Return the (X, Y) coordinate for the center point of the cell that contains the specified text.  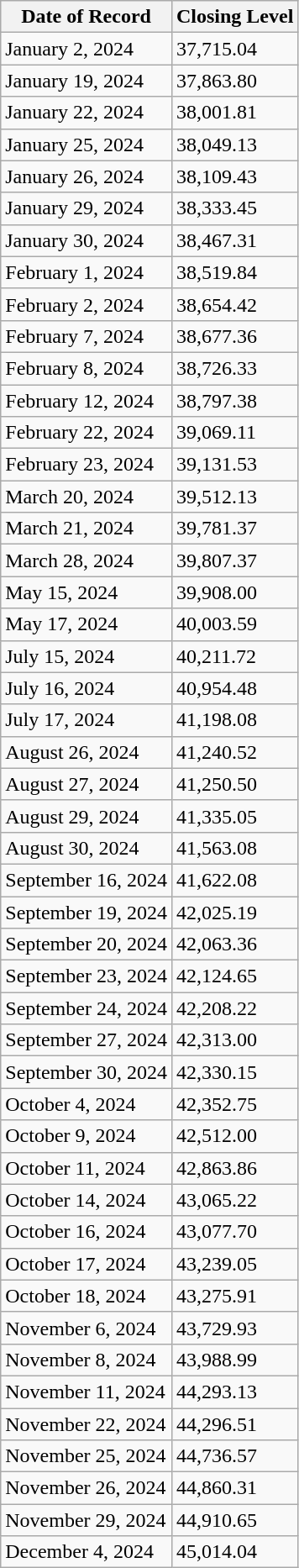
39,131.53 (234, 465)
January 30, 2024 (87, 240)
40,211.72 (234, 656)
41,335.05 (234, 816)
October 11, 2024 (87, 1168)
January 22, 2024 (87, 113)
43,729.93 (234, 1328)
November 8, 2024 (87, 1360)
October 4, 2024 (87, 1104)
November 26, 2024 (87, 1488)
May 17, 2024 (87, 624)
August 27, 2024 (87, 784)
July 16, 2024 (87, 688)
November 22, 2024 (87, 1424)
38,333.45 (234, 208)
November 25, 2024 (87, 1456)
43,239.05 (234, 1264)
October 9, 2024 (87, 1136)
39,908.00 (234, 592)
38,049.13 (234, 145)
February 22, 2024 (87, 433)
38,726.33 (234, 368)
40,003.59 (234, 624)
42,124.65 (234, 976)
38,654.42 (234, 304)
July 17, 2024 (87, 720)
February 2, 2024 (87, 304)
43,077.70 (234, 1232)
January 25, 2024 (87, 145)
39,781.37 (234, 529)
September 20, 2024 (87, 944)
May 15, 2024 (87, 592)
February 23, 2024 (87, 465)
October 14, 2024 (87, 1200)
43,988.99 (234, 1360)
41,563.08 (234, 848)
September 27, 2024 (87, 1040)
38,519.84 (234, 272)
August 30, 2024 (87, 848)
August 26, 2024 (87, 752)
December 4, 2024 (87, 1552)
October 17, 2024 (87, 1264)
October 18, 2024 (87, 1296)
44,910.65 (234, 1520)
37,715.04 (234, 49)
44,860.31 (234, 1488)
38,677.36 (234, 336)
Closing Level (234, 17)
September 19, 2024 (87, 912)
38,109.43 (234, 176)
August 29, 2024 (87, 816)
41,622.08 (234, 880)
September 23, 2024 (87, 976)
38,001.81 (234, 113)
January 19, 2024 (87, 81)
February 12, 2024 (87, 401)
November 6, 2024 (87, 1328)
January 29, 2024 (87, 208)
42,512.00 (234, 1136)
February 8, 2024 (87, 368)
July 15, 2024 (87, 656)
September 30, 2024 (87, 1072)
38,797.38 (234, 401)
44,736.57 (234, 1456)
January 26, 2024 (87, 176)
42,352.75 (234, 1104)
42,313.00 (234, 1040)
43,065.22 (234, 1200)
39,512.13 (234, 497)
41,240.52 (234, 752)
42,063.36 (234, 944)
October 16, 2024 (87, 1232)
42,330.15 (234, 1072)
March 20, 2024 (87, 497)
January 2, 2024 (87, 49)
November 29, 2024 (87, 1520)
February 1, 2024 (87, 272)
November 11, 2024 (87, 1392)
44,296.51 (234, 1424)
March 21, 2024 (87, 529)
40,954.48 (234, 688)
39,807.37 (234, 560)
March 28, 2024 (87, 560)
39,069.11 (234, 433)
41,198.08 (234, 720)
43,275.91 (234, 1296)
February 7, 2024 (87, 336)
42,025.19 (234, 912)
42,208.22 (234, 1008)
45,014.04 (234, 1552)
38,467.31 (234, 240)
41,250.50 (234, 784)
Date of Record (87, 17)
September 24, 2024 (87, 1008)
42,863.86 (234, 1168)
37,863.80 (234, 81)
44,293.13 (234, 1392)
September 16, 2024 (87, 880)
